Detect which cell encompasses the target text, then output its (X, Y) center coordinate. 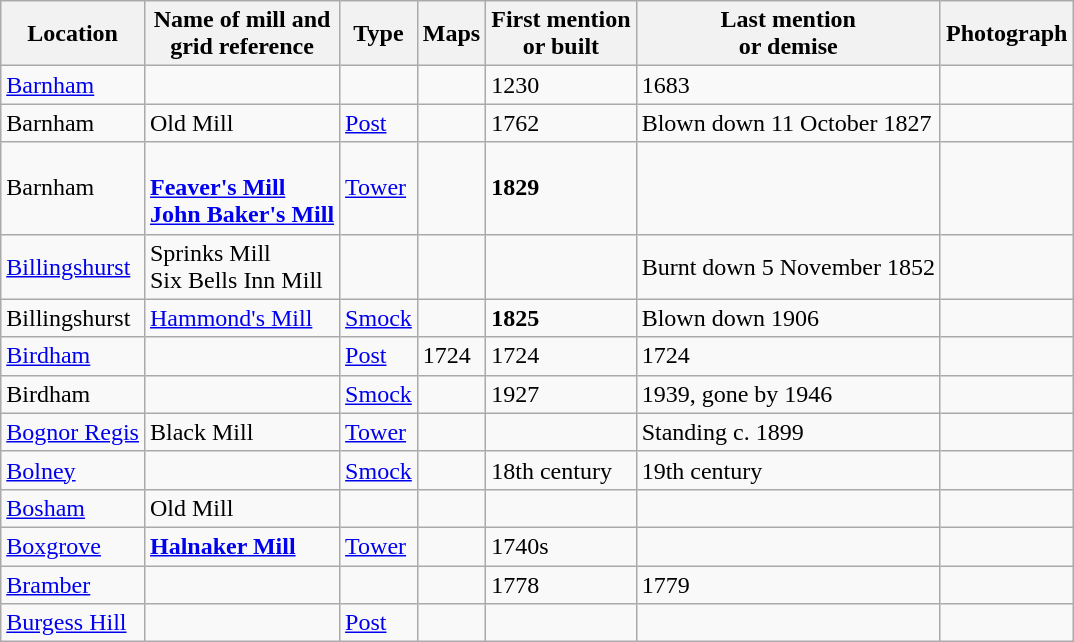
Blown down 11 October 1827 (788, 123)
Halnaker Mill (242, 546)
Standing c. 1899 (788, 432)
Bosham (73, 508)
1740s (561, 546)
1939, gone by 1946 (788, 394)
1779 (788, 585)
Last mention or demise (788, 34)
Sprinks MillSix Bells Inn Mill (242, 266)
Photograph (1006, 34)
19th century (788, 470)
Type (379, 34)
1762 (561, 123)
1825 (561, 318)
Boxgrove (73, 546)
Burgess Hill (73, 623)
Bramber (73, 585)
Burnt down 5 November 1852 (788, 266)
18th century (561, 470)
1778 (561, 585)
Maps (451, 34)
Hammond's Mill (242, 318)
1927 (561, 394)
Name of mill andgrid reference (242, 34)
Bognor Regis (73, 432)
1230 (561, 85)
Feaver's MillJohn Baker's Mill (242, 188)
Location (73, 34)
First mentionor built (561, 34)
1829 (561, 188)
Blown down 1906 (788, 318)
Black Mill (242, 432)
Bolney (73, 470)
1683 (788, 85)
